From the cell containing the given text, extract its center point as [X, Y] coordinate. 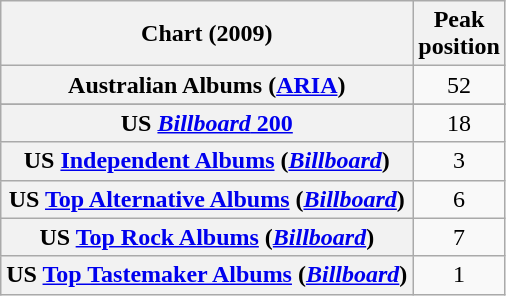
1 [459, 275]
US Independent Albums (Billboard) [207, 161]
US Top Rock Albums (Billboard) [207, 237]
US Billboard 200 [207, 123]
18 [459, 123]
US Top Tastemaker Albums (Billboard) [207, 275]
Australian Albums (ARIA) [207, 85]
3 [459, 161]
52 [459, 85]
US Top Alternative Albums (Billboard) [207, 199]
6 [459, 199]
Peakposition [459, 34]
Chart (2009) [207, 34]
7 [459, 237]
